Detect which cell encompasses the target text, then output its [X, Y] center coordinate. 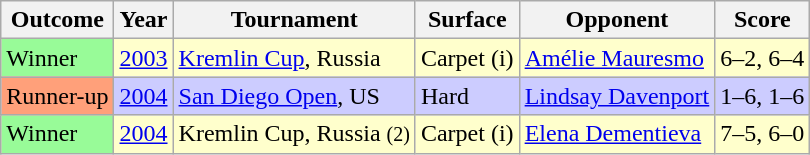
Year [144, 20]
Hard [467, 96]
1–6, 1–6 [762, 96]
San Diego Open, US [294, 96]
Runner-up [58, 96]
Opponent [617, 20]
Elena Dementieva [617, 134]
Kremlin Cup, Russia (2) [294, 134]
Outcome [58, 20]
Score [762, 20]
Lindsay Davenport [617, 96]
Amélie Mauresmo [617, 58]
2003 [144, 58]
Tournament [294, 20]
Surface [467, 20]
7–5, 6–0 [762, 134]
6–2, 6–4 [762, 58]
Kremlin Cup, Russia [294, 58]
